Detect which cell encompasses the target text, then output its (X, Y) center coordinate. 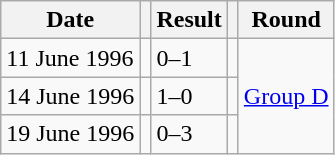
14 June 1996 (70, 96)
Group D (286, 96)
0–1 (189, 58)
11 June 1996 (70, 58)
0–3 (189, 134)
Date (70, 20)
Round (286, 20)
1–0 (189, 96)
Result (189, 20)
19 June 1996 (70, 134)
